Return the (X, Y) coordinate for the center point of the cell that contains the specified text.  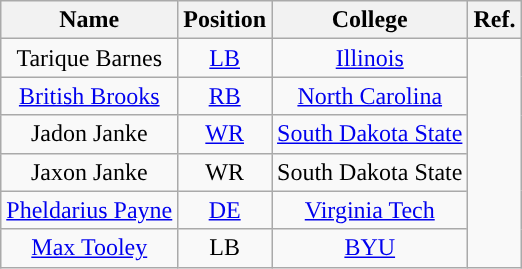
Max Tooley (90, 248)
Illinois (370, 58)
Jadon Janke (90, 134)
Name (90, 20)
Tarique Barnes (90, 58)
British Brooks (90, 96)
Ref. (494, 20)
North Carolina (370, 96)
Position (225, 20)
DE (225, 210)
Virginia Tech (370, 210)
BYU (370, 248)
Jaxon Janke (90, 172)
College (370, 20)
RB (225, 96)
Pheldarius Payne (90, 210)
